Locate the cell with the specified text and output its (x, y) center coordinate. 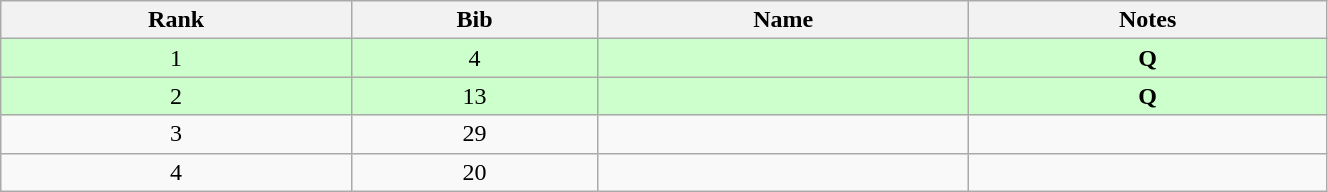
Bib (474, 20)
Rank (176, 20)
Name (784, 20)
Notes (1148, 20)
1 (176, 58)
13 (474, 96)
3 (176, 134)
29 (474, 134)
20 (474, 172)
2 (176, 96)
